Scan for the cell matching the given text and deliver its (x, y) coordinate at center. 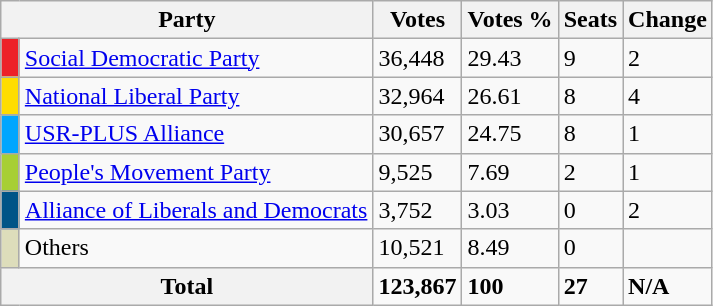
N/A (668, 286)
27 (590, 286)
Change (668, 20)
Social Democratic Party (196, 58)
Party (187, 20)
7.69 (510, 172)
10,521 (418, 248)
100 (510, 286)
Alliance of Liberals and Democrats (196, 210)
32,964 (418, 96)
4 (668, 96)
123,867 (418, 286)
29.43 (510, 58)
Seats (590, 20)
3.03 (510, 210)
Votes (418, 20)
3,752 (418, 210)
National Liberal Party (196, 96)
Others (196, 248)
36,448 (418, 58)
26.61 (510, 96)
9,525 (418, 172)
USR-PLUS Alliance (196, 134)
24.75 (510, 134)
Total (187, 286)
8.49 (510, 248)
9 (590, 58)
Votes % (510, 20)
People's Movement Party (196, 172)
30,657 (418, 134)
